Locate the cell with the specified text and output its (x, y) center coordinate. 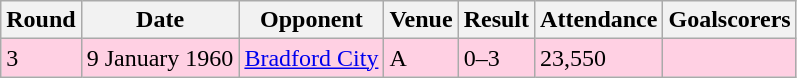
Round (41, 20)
9 January 1960 (160, 58)
Venue (421, 20)
Attendance (599, 20)
0–3 (496, 58)
Goalscorers (730, 20)
3 (41, 58)
A (421, 58)
Date (160, 20)
Opponent (312, 20)
Bradford City (312, 58)
Result (496, 20)
23,550 (599, 58)
